Detect which cell encompasses the target text, then output its [X, Y] center coordinate. 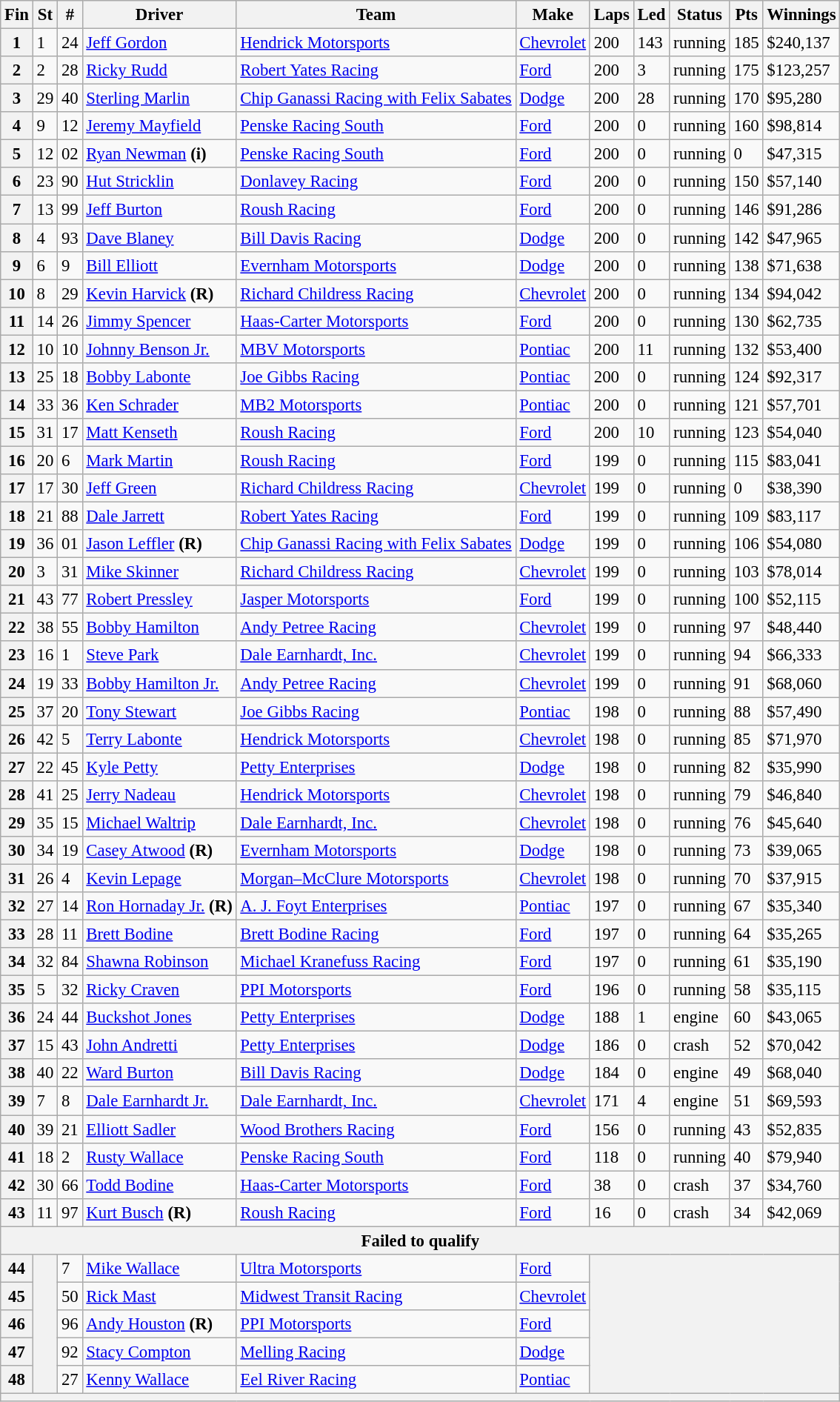
Dale Jarrett [159, 516]
$83,041 [801, 460]
$57,490 [801, 711]
$71,638 [801, 265]
$78,014 [801, 572]
$68,040 [801, 1074]
93 [70, 238]
Ryan Newman (i) [159, 154]
Jerry Nadeau [159, 795]
# [70, 15]
Failed to qualify [421, 1240]
$39,065 [801, 851]
Ron Hornaday Jr. (R) [159, 906]
55 [70, 628]
51 [747, 1101]
$57,701 [801, 405]
$37,915 [801, 878]
Robert Pressley [159, 599]
70 [747, 878]
$48,440 [801, 628]
$35,115 [801, 990]
$98,814 [801, 126]
Jeff Green [159, 488]
124 [747, 377]
Winnings [801, 15]
115 [747, 460]
Mike Wallace [159, 1269]
170 [747, 99]
150 [747, 182]
Driver [159, 15]
Jason Leffler (R) [159, 544]
Pts [747, 15]
109 [747, 516]
Ricky Craven [159, 990]
185 [747, 43]
186 [612, 1046]
Johnny Benson Jr. [159, 349]
132 [747, 349]
85 [747, 739]
134 [747, 293]
184 [612, 1074]
Status [699, 15]
146 [747, 210]
Eel River Racing [376, 1380]
58 [747, 990]
Tony Stewart [159, 711]
Todd Bodine [159, 1185]
Fin [17, 15]
Kenny Wallace [159, 1380]
Michael Kranefuss Racing [376, 962]
St [44, 15]
$71,970 [801, 739]
156 [612, 1129]
$54,040 [801, 433]
$53,400 [801, 349]
A. J. Foyt Enterprises [376, 906]
$47,315 [801, 154]
76 [747, 823]
$240,137 [801, 43]
Jasper Motorsports [376, 599]
73 [747, 851]
Jeff Burton [159, 210]
$70,042 [801, 1046]
Mark Martin [159, 460]
Kyle Petty [159, 767]
$79,940 [801, 1157]
Dave Blaney [159, 238]
$62,735 [801, 321]
$35,265 [801, 934]
$57,140 [801, 182]
Sterling Marlin [159, 99]
Stacy Compton [159, 1352]
143 [652, 43]
Jeremy Mayfield [159, 126]
Kevin Harvick (R) [159, 293]
50 [70, 1296]
Terry Labonte [159, 739]
$34,760 [801, 1185]
John Andretti [159, 1046]
Make [553, 15]
100 [747, 599]
Buckshot Jones [159, 1017]
$42,069 [801, 1212]
MB2 Motorsports [376, 405]
Bill Elliott [159, 265]
Steve Park [159, 656]
Led [652, 15]
Matt Kenseth [159, 433]
82 [747, 767]
64 [747, 934]
61 [747, 962]
$92,317 [801, 377]
96 [70, 1324]
Rusty Wallace [159, 1157]
Laps [612, 15]
130 [747, 321]
Wood Brothers Racing [376, 1129]
84 [70, 962]
$47,965 [801, 238]
$52,835 [801, 1129]
175 [747, 70]
$69,593 [801, 1101]
94 [747, 656]
$38,390 [801, 488]
Rick Mast [159, 1296]
46 [17, 1324]
Melling Racing [376, 1352]
$35,990 [801, 767]
02 [70, 154]
Ward Burton [159, 1074]
123 [747, 433]
Bobby Hamilton [159, 628]
$43,065 [801, 1017]
138 [747, 265]
Kurt Busch (R) [159, 1212]
Jimmy Spencer [159, 321]
99 [70, 210]
$95,280 [801, 99]
67 [747, 906]
$35,190 [801, 962]
$66,333 [801, 656]
103 [747, 572]
Team [376, 15]
91 [747, 683]
$91,286 [801, 210]
Morgan–McClure Motorsports [376, 878]
$54,080 [801, 544]
$123,257 [801, 70]
Bobby Hamilton Jr. [159, 683]
Dale Earnhardt Jr. [159, 1101]
Casey Atwood (R) [159, 851]
90 [70, 182]
Ricky Rudd [159, 70]
121 [747, 405]
Donlavey Racing [376, 182]
160 [747, 126]
$45,640 [801, 823]
Kevin Lepage [159, 878]
$83,117 [801, 516]
MBV Motorsports [376, 349]
Brett Bodine Racing [376, 934]
52 [747, 1046]
$35,340 [801, 906]
196 [612, 990]
Michael Waltrip [159, 823]
66 [70, 1185]
79 [747, 795]
$94,042 [801, 293]
01 [70, 544]
Ultra Motorsports [376, 1269]
60 [747, 1017]
188 [612, 1017]
$46,840 [801, 795]
171 [612, 1101]
48 [17, 1380]
49 [747, 1074]
$52,115 [801, 599]
106 [747, 544]
Jeff Gordon [159, 43]
118 [612, 1157]
47 [17, 1352]
Bobby Labonte [159, 377]
92 [70, 1352]
Brett Bodine [159, 934]
$68,060 [801, 683]
Midwest Transit Racing [376, 1296]
Shawna Robinson [159, 962]
142 [747, 238]
Hut Stricklin [159, 182]
77 [70, 599]
Mike Skinner [159, 572]
Ken Schrader [159, 405]
Andy Houston (R) [159, 1324]
Elliott Sadler [159, 1129]
